Extract the (X, Y) coordinate from the center of the cell holding the provided text.  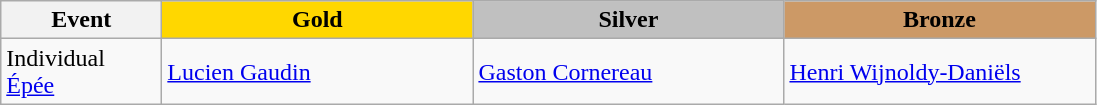
Lucien Gaudin (318, 72)
Gold (318, 20)
Silver (628, 20)
Bronze (940, 20)
Event (82, 20)
Individual Épée (82, 72)
Henri Wijnoldy-Daniëls (940, 72)
Gaston Cornereau (628, 72)
